Provide the [X, Y] coordinate of the cell's center where the given text is located.  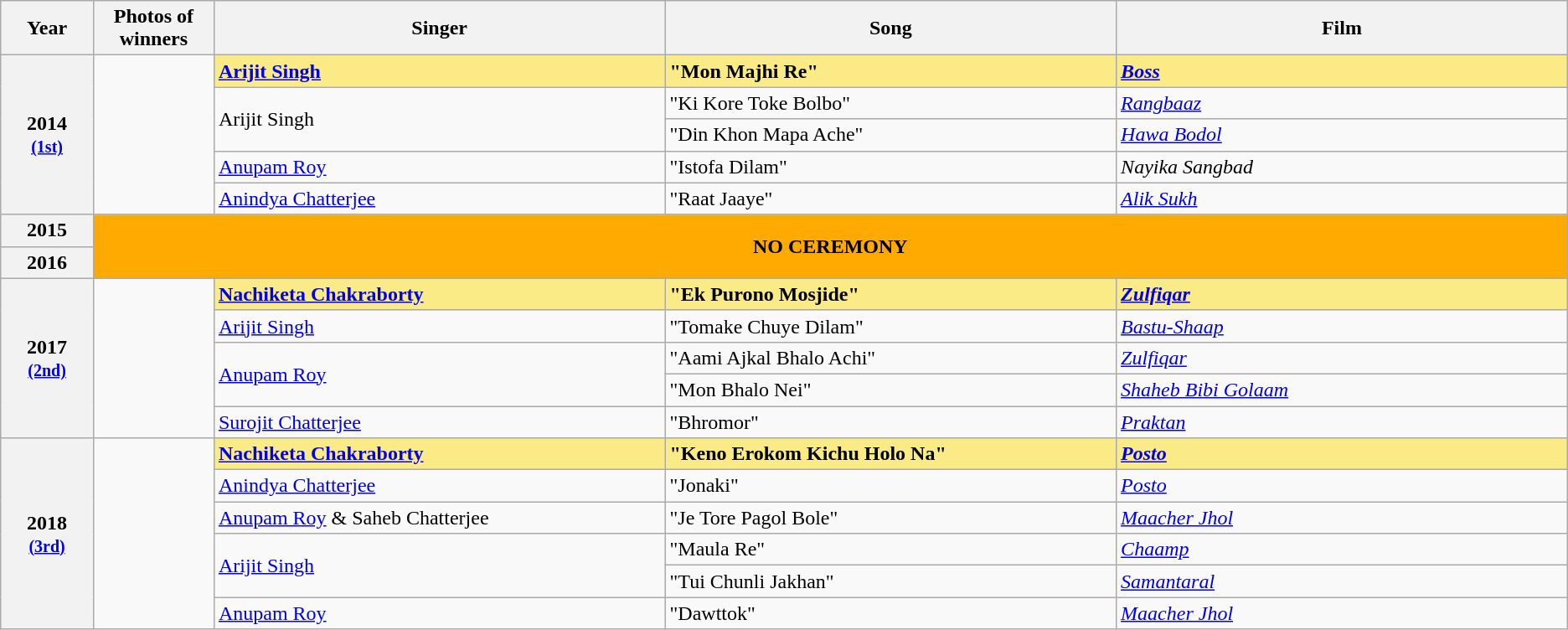
Photos of winners [153, 28]
Alik Sukh [1342, 199]
"Din Khon Mapa Ache" [891, 135]
2017 (2nd) [47, 358]
Surojit Chatterjee [439, 421]
"Ki Kore Toke Bolbo" [891, 103]
2015 [47, 230]
"Tomake Chuye Dilam" [891, 326]
"Bhromor" [891, 421]
2016 [47, 262]
Boss [1342, 71]
"Je Tore Pagol Bole" [891, 518]
2018 (3rd) [47, 534]
"Ek Purono Mosjide" [891, 294]
"Maula Re" [891, 550]
Year [47, 28]
NO CEREMONY [830, 246]
"Keno Erokom Kichu Holo Na" [891, 454]
2014 (1st) [47, 135]
Anupam Roy & Saheb Chatterjee [439, 518]
Song [891, 28]
Singer [439, 28]
"Mon Bhalo Nei" [891, 390]
"Istofa Dilam" [891, 167]
"Dawttok" [891, 613]
Nayika Sangbad [1342, 167]
Bastu-Shaap [1342, 326]
"Jonaki" [891, 486]
Hawa Bodol [1342, 135]
Samantaral [1342, 581]
Film [1342, 28]
"Aami Ajkal Bhalo Achi" [891, 358]
"Raat Jaaye" [891, 199]
Rangbaaz [1342, 103]
"Tui Chunli Jakhan" [891, 581]
"Mon Majhi Re" [891, 71]
Chaamp [1342, 550]
Shaheb Bibi Golaam [1342, 390]
Praktan [1342, 421]
